Return the (X, Y) coordinate for the center point of the cell that contains the specified text.  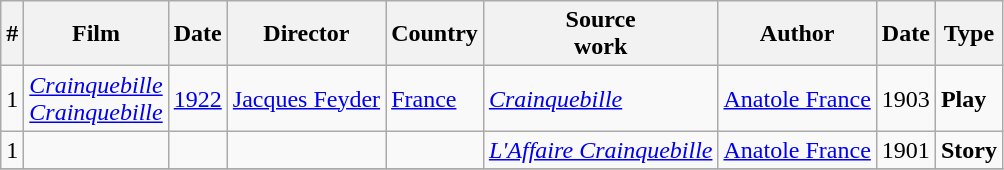
Director (306, 34)
Play (968, 98)
Sourcework (600, 34)
1922 (198, 98)
Jacques Feyder (306, 98)
Type (968, 34)
1901 (906, 150)
L'Affaire Crainquebille (600, 150)
# (12, 34)
Film (96, 34)
France (435, 98)
CrainquebilleCrainquebille (96, 98)
Country (435, 34)
Crainquebille (600, 98)
Author (797, 34)
1903 (906, 98)
Story (968, 150)
